Identify which cell holds the provided text, then report its [x, y] central coordinate. 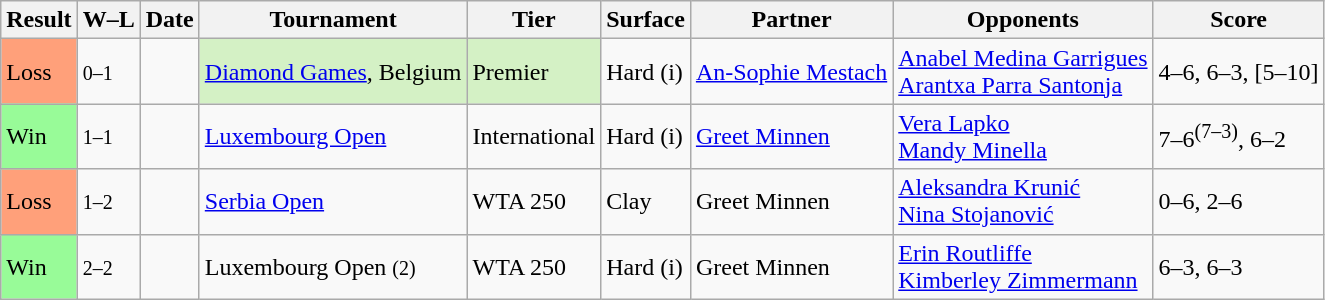
Aleksandra Krunić Nina Stojanović [1023, 202]
Tournament [333, 20]
Erin Routliffe Kimberley Zimmermann [1023, 266]
W–L [108, 20]
Diamond Games, Belgium [333, 72]
International [534, 136]
Tier [534, 20]
Score [1238, 20]
Luxembourg Open (2) [333, 266]
Premier [534, 72]
Surface [646, 20]
1–2 [108, 202]
An-Sophie Mestach [791, 72]
0–1 [108, 72]
Anabel Medina Garrigues Arantxa Parra Santonja [1023, 72]
Clay [646, 202]
Serbia Open [333, 202]
7–6(7–3), 6–2 [1238, 136]
Partner [791, 20]
1–1 [108, 136]
2–2 [108, 266]
Vera Lapko Mandy Minella [1023, 136]
0–6, 2–6 [1238, 202]
6–3, 6–3 [1238, 266]
Luxembourg Open [333, 136]
Date [170, 20]
Result [39, 20]
Opponents [1023, 20]
4–6, 6–3, [5–10] [1238, 72]
